Search for the cell housing the specified text and yield its (x, y) center coordinate. 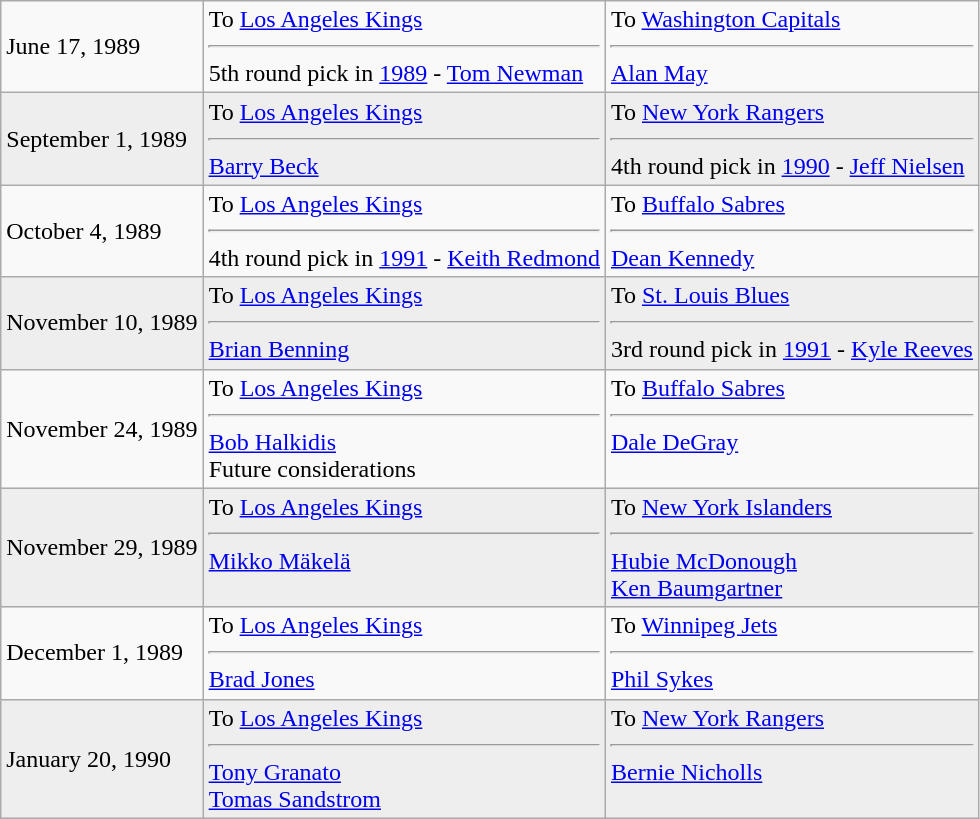
September 1, 1989 (102, 139)
To New York IslandersHubie McDonough Ken Baumgartner (792, 548)
To St. Louis Blues3rd round pick in 1991 - Kyle Reeves (792, 323)
To Buffalo SabresDean Kennedy (792, 231)
December 1, 1989 (102, 653)
To Los Angeles KingsTony Granato Tomas Sandstrom (404, 758)
To Los Angeles Kings4th round pick in 1991 - Keith Redmond (404, 231)
October 4, 1989 (102, 231)
To Los Angeles KingsMikko Mäkelä (404, 548)
To Los Angeles KingsBrian Benning (404, 323)
To Los Angeles KingsBarry Beck (404, 139)
June 17, 1989 (102, 47)
To New York RangersBernie Nicholls (792, 758)
January 20, 1990 (102, 758)
To Los Angeles KingsBrad Jones (404, 653)
November 10, 1989 (102, 323)
To Buffalo SabresDale DeGray (792, 428)
To Los Angeles Kings5th round pick in 1989 - Tom Newman (404, 47)
To New York Rangers4th round pick in 1990 - Jeff Nielsen (792, 139)
November 24, 1989 (102, 428)
To Washington CapitalsAlan May (792, 47)
To Winnipeg JetsPhil Sykes (792, 653)
To Los Angeles KingsBob Halkidis Future considerations (404, 428)
November 29, 1989 (102, 548)
